Return (x, y) of the center of cell containing provided text 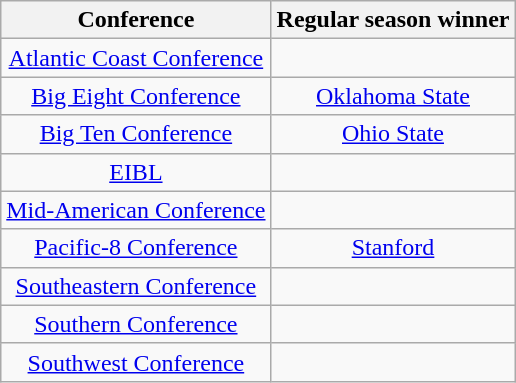
Southwest Conference (136, 362)
Conference (136, 20)
Big Eight Conference (136, 96)
Southern Conference (136, 324)
Pacific-8 Conference (136, 248)
Ohio State (393, 134)
Stanford (393, 248)
Southeastern Conference (136, 286)
Atlantic Coast Conference (136, 58)
Oklahoma State (393, 96)
Big Ten Conference (136, 134)
EIBL (136, 172)
Mid-American Conference (136, 210)
Regular season winner (393, 20)
